Search for the cell housing the specified text and yield its [x, y] center coordinate. 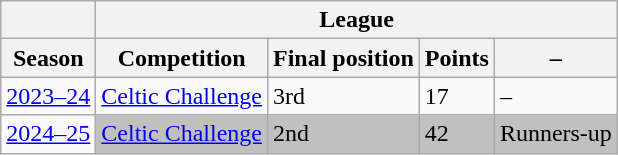
2024–25 [48, 134]
2023–24 [48, 96]
42 [456, 134]
Final position [343, 58]
Season [48, 58]
Runners-up [556, 134]
League [357, 20]
3rd [343, 96]
Points [456, 58]
17 [456, 96]
Competition [182, 58]
2nd [343, 134]
